Determine the [X, Y] coordinate at the center of the cell enclosing the given text.  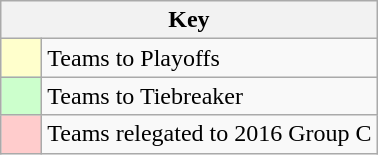
Teams to Playoffs [210, 58]
Teams relegated to 2016 Group C [210, 134]
Teams to Tiebreaker [210, 96]
Key [189, 20]
